Search for the cell housing the specified text and yield its [x, y] center coordinate. 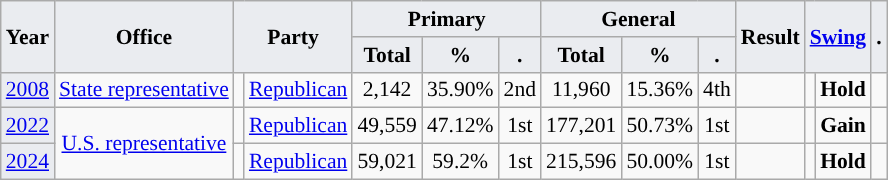
2022 [28, 126]
2024 [28, 162]
Result [770, 36]
47.12% [460, 126]
59.2% [460, 162]
50.00% [660, 162]
215,596 [581, 162]
11,960 [581, 90]
49,559 [386, 126]
General [638, 19]
50.73% [660, 126]
Swing [838, 36]
35.90% [460, 90]
Gain [843, 126]
177,201 [581, 126]
2008 [28, 90]
15.36% [660, 90]
U.S. representative [144, 144]
4th [717, 90]
2,142 [386, 90]
Office [144, 36]
2nd [520, 90]
Primary [446, 19]
State representative [144, 90]
Year [28, 36]
Party [294, 36]
59,021 [386, 162]
